Return [X, Y] of the center of cell containing provided text 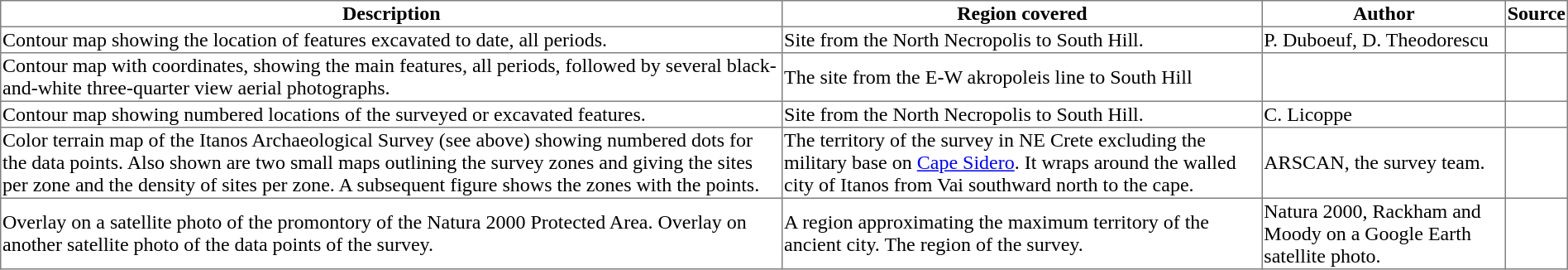
Region covered [1022, 14]
The site from the E-W akropoleis line to South Hill [1022, 77]
A region approximating the maximum territory of the ancient city. The region of the survey. [1022, 234]
Contour map with coordinates, showing the main features, all periods, followed by several black-and-white three-quarter view aerial photographs. [392, 77]
C. Licoppe [1384, 114]
P. Duboeuf, D. Theodorescu [1384, 40]
Contour map showing numbered locations of the surveyed or excavated features. [392, 114]
Source [1537, 14]
Description [392, 14]
ARSCAN, the survey team. [1384, 163]
Natura 2000, Rackham and Moody on a Google Earth satellite photo. [1384, 234]
Author [1384, 14]
Contour map showing the location of features excavated to date, all periods. [392, 40]
